From the cell containing the given text, extract its center point as [x, y] coordinate. 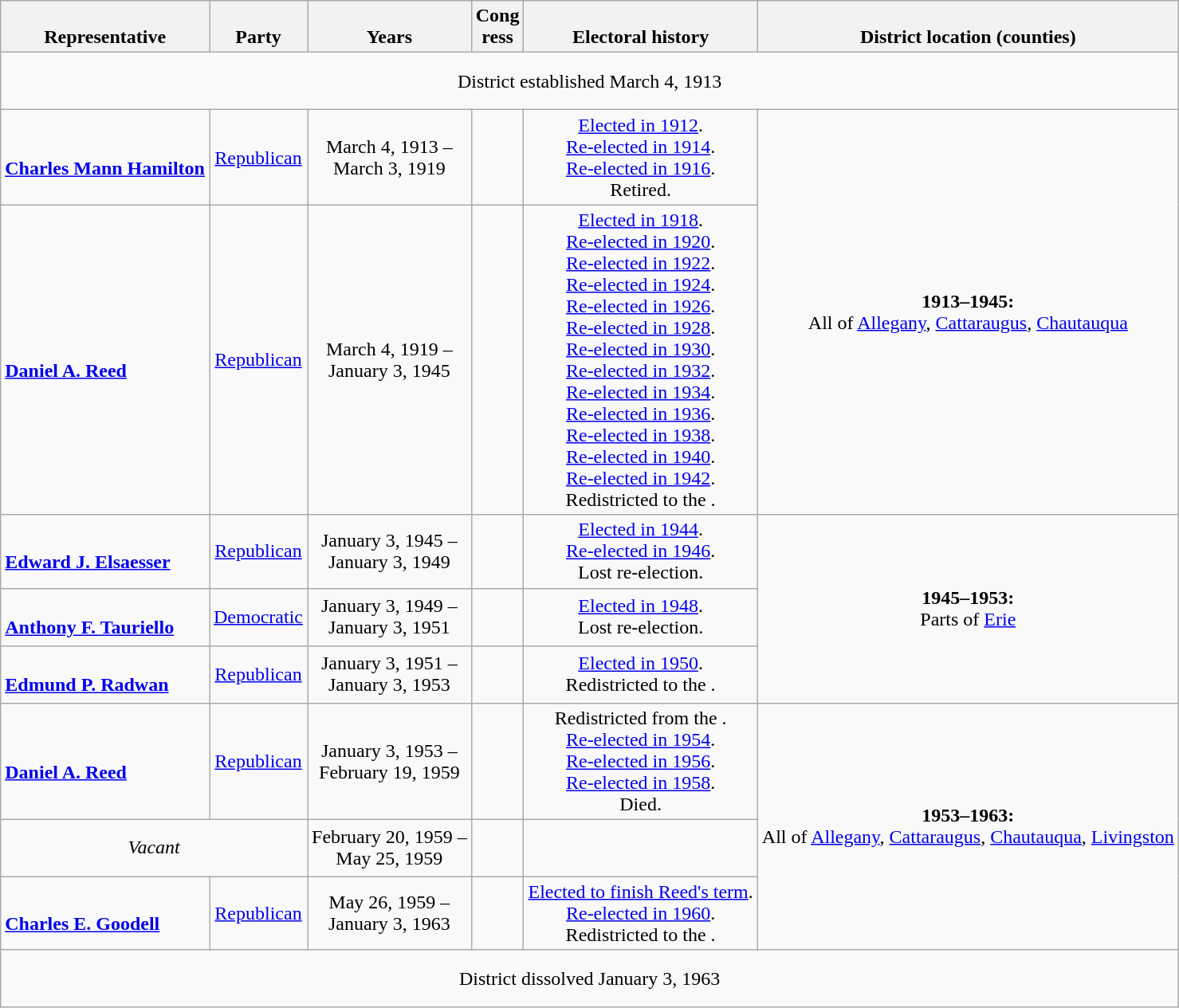
Congress [497, 27]
March 4, 1913 –March 3, 1919 [390, 158]
Electoral history [641, 27]
1953–1963:All of Allegany, Cattaraugus, Chautauqua, Livingston [968, 826]
Years [390, 27]
May 26, 1959 –January 3, 1963 [390, 913]
Redistricted from the .Re-elected in 1954.Re-elected in 1956.Re-elected in 1958.Died. [641, 761]
Elected in 1944.Re-elected in 1946.Lost re-election. [641, 551]
January 3, 1951 –January 3, 1953 [390, 674]
Elected to finish Reed's term.Re-elected in 1960.Redistricted to the . [641, 913]
Representative [105, 27]
1945–1953:Parts of Erie [968, 609]
Charles Mann Hamilton [105, 158]
Edward J. Elsaesser [105, 551]
District location (counties) [968, 27]
Elected in 1912.Re-elected in 1914.Re-elected in 1916.Retired. [641, 158]
February 20, 1959 –May 25, 1959 [390, 848]
Party [258, 27]
Anthony F. Tauriello [105, 617]
January 3, 1953 –February 19, 1959 [390, 761]
District established March 4, 1913 [590, 81]
Elected in 1950.Redistricted to the . [641, 674]
Vacant [155, 848]
January 3, 1949 –January 3, 1951 [390, 617]
Charles E. Goodell [105, 913]
January 3, 1945 –January 3, 1949 [390, 551]
March 4, 1919 –January 3, 1945 [390, 360]
District dissolved January 3, 1963 [590, 979]
1913–1945:All of Allegany, Cattaraugus, Chautauqua [968, 312]
Elected in 1948.Lost re-election. [641, 617]
Democratic [258, 617]
Edmund P. Radwan [105, 674]
